Determine the (x, y) coordinate at the center of the cell enclosing the given text.  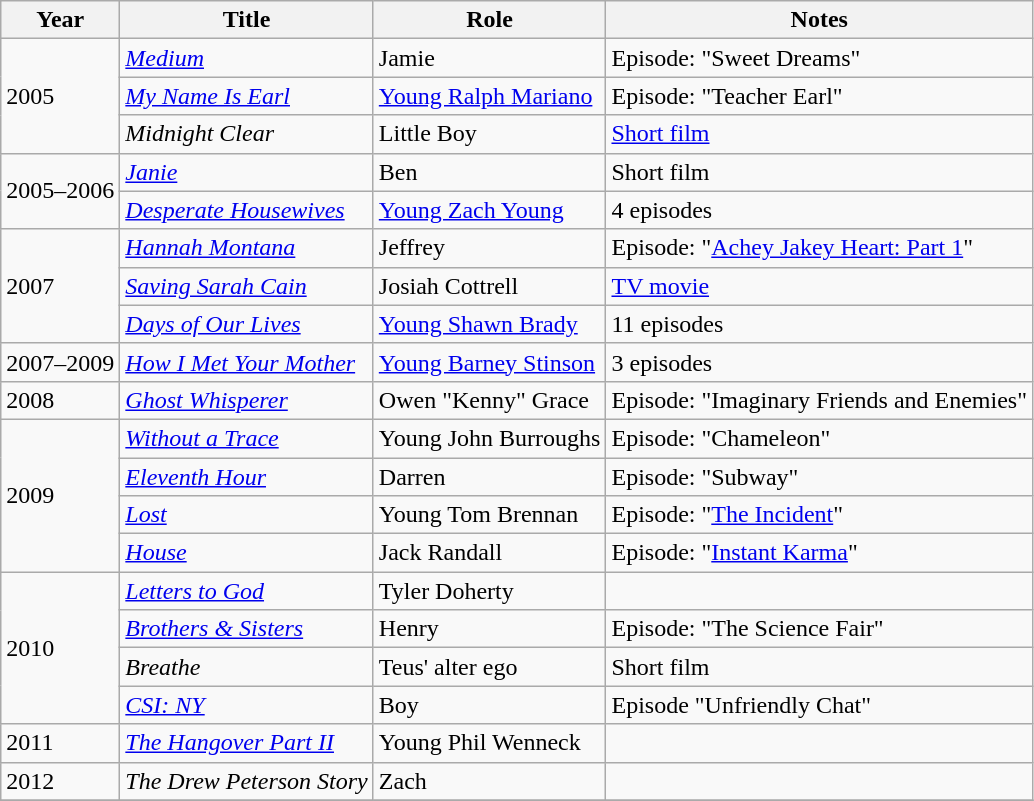
Saving Sarah Cain (246, 286)
Notes (820, 20)
Zach (490, 781)
Young Phil Wenneck (490, 743)
House (246, 553)
3 episodes (820, 362)
Days of Our Lives (246, 324)
Title (246, 20)
Young Zach Young (490, 210)
Henry (490, 629)
Young Shawn Brady (490, 324)
Owen "Kenny" Grace (490, 400)
Young Barney Stinson (490, 362)
Ghost Whisperer (246, 400)
My Name Is Earl (246, 96)
Tyler Doherty (490, 591)
Episode: "Chameleon" (820, 438)
Without a Trace (246, 438)
2007–2009 (60, 362)
Episode: "Teacher Earl" (820, 96)
Eleventh Hour (246, 477)
Episode: "Achey Jakey Heart: Part 1" (820, 248)
2011 (60, 743)
Year (60, 20)
Janie (246, 172)
Little Boy (490, 134)
Young Ralph Mariano (490, 96)
CSI: NY (246, 705)
Brothers & Sisters (246, 629)
Episode: "The Incident" (820, 515)
Jeffrey (490, 248)
Midnight Clear (246, 134)
11 episodes (820, 324)
Ben (490, 172)
Episode: "Sweet Dreams" (820, 58)
Breathe (246, 667)
Young John Burroughs (490, 438)
Young Tom Brennan (490, 515)
Episode: "Imaginary Friends and Enemies" (820, 400)
Medium (246, 58)
Darren (490, 477)
TV movie (820, 286)
Episode: "The Science Fair" (820, 629)
Letters to God (246, 591)
How I Met Your Mother (246, 362)
Role (490, 20)
2005 (60, 96)
Jack Randall (490, 553)
4 episodes (820, 210)
2012 (60, 781)
2007 (60, 286)
Episode: "Instant Karma" (820, 553)
Jamie (490, 58)
Hannah Montana (246, 248)
2009 (60, 495)
Boy (490, 705)
2010 (60, 648)
2008 (60, 400)
The Drew Peterson Story (246, 781)
Episode: "Subway" (820, 477)
Lost (246, 515)
Teus' alter ego (490, 667)
Josiah Cottrell (490, 286)
2005–2006 (60, 191)
Desperate Housewives (246, 210)
Episode "Unfriendly Chat" (820, 705)
The Hangover Part II (246, 743)
